Return the (x, y) coordinate for the center point of the cell that contains the specified text.  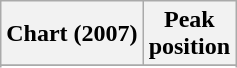
Chart (2007) (72, 34)
Peak position (189, 34)
